Detect which cell encompasses the target text, then output its [X, Y] center coordinate. 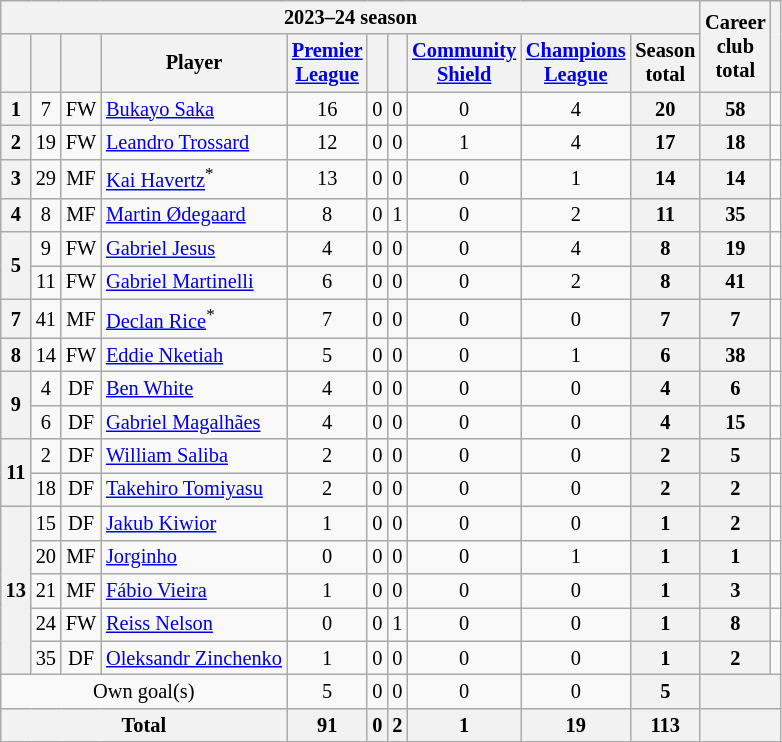
16 [328, 109]
2023–24 season [350, 17]
Gabriel Magalhães [194, 422]
Jorginho [194, 557]
CommunityShield [464, 63]
113 [665, 725]
Seasontotal [665, 63]
91 [328, 725]
17 [665, 142]
24 [46, 624]
Jakub Kiwior [194, 523]
12 [328, 142]
Reiss Nelson [194, 624]
Bukayo Saka [194, 109]
21 [46, 590]
29 [46, 178]
Eddie Nketiah [194, 355]
Player [194, 63]
Leandro Trossard [194, 142]
Gabriel Jesus [194, 249]
Own goal(s) [144, 691]
Gabriel Martinelli [194, 282]
William Saliba [194, 456]
Ben White [194, 389]
Kai Havertz* [194, 178]
38 [735, 355]
Takehiro Tomiyasu [194, 489]
58 [735, 109]
Fábio Vieira [194, 590]
Oleksandr Zinchenko [194, 658]
Martin Ødegaard [194, 215]
Careerclubtotal [735, 46]
Total [144, 725]
PremierLeague [328, 63]
ChampionsLeague [576, 63]
Declan Rice* [194, 318]
